Find where the given text appears and provide that cell's center as (X, Y) coordinate. 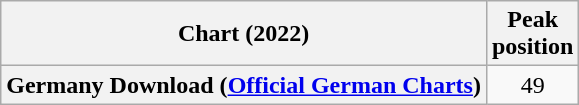
49 (532, 85)
Chart (2022) (244, 34)
Peakposition (532, 34)
Germany Download (Official German Charts) (244, 85)
